Locate the cell with the specified text and output its (X, Y) center coordinate. 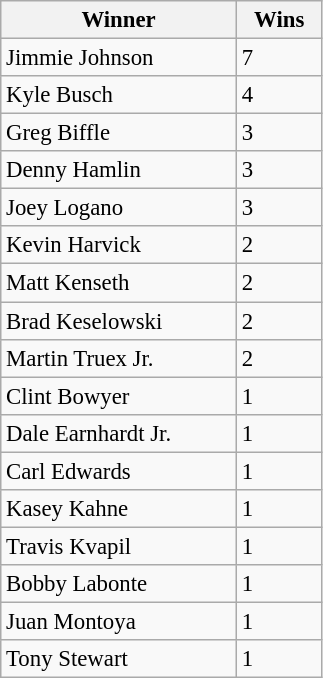
Wins (279, 20)
Greg Biffle (119, 133)
Juan Montoya (119, 621)
4 (279, 95)
Kevin Harvick (119, 245)
Jimmie Johnson (119, 58)
Clint Bowyer (119, 396)
Dale Earnhardt Jr. (119, 433)
Matt Kenseth (119, 283)
Tony Stewart (119, 659)
Travis Kvapil (119, 546)
Kyle Busch (119, 95)
Brad Keselowski (119, 321)
Carl Edwards (119, 471)
7 (279, 58)
Joey Logano (119, 208)
Bobby Labonte (119, 584)
Denny Hamlin (119, 170)
Martin Truex Jr. (119, 358)
Winner (119, 20)
Kasey Kahne (119, 509)
